For the text-containing cell, return its midpoint in [x, y] coordinate format. 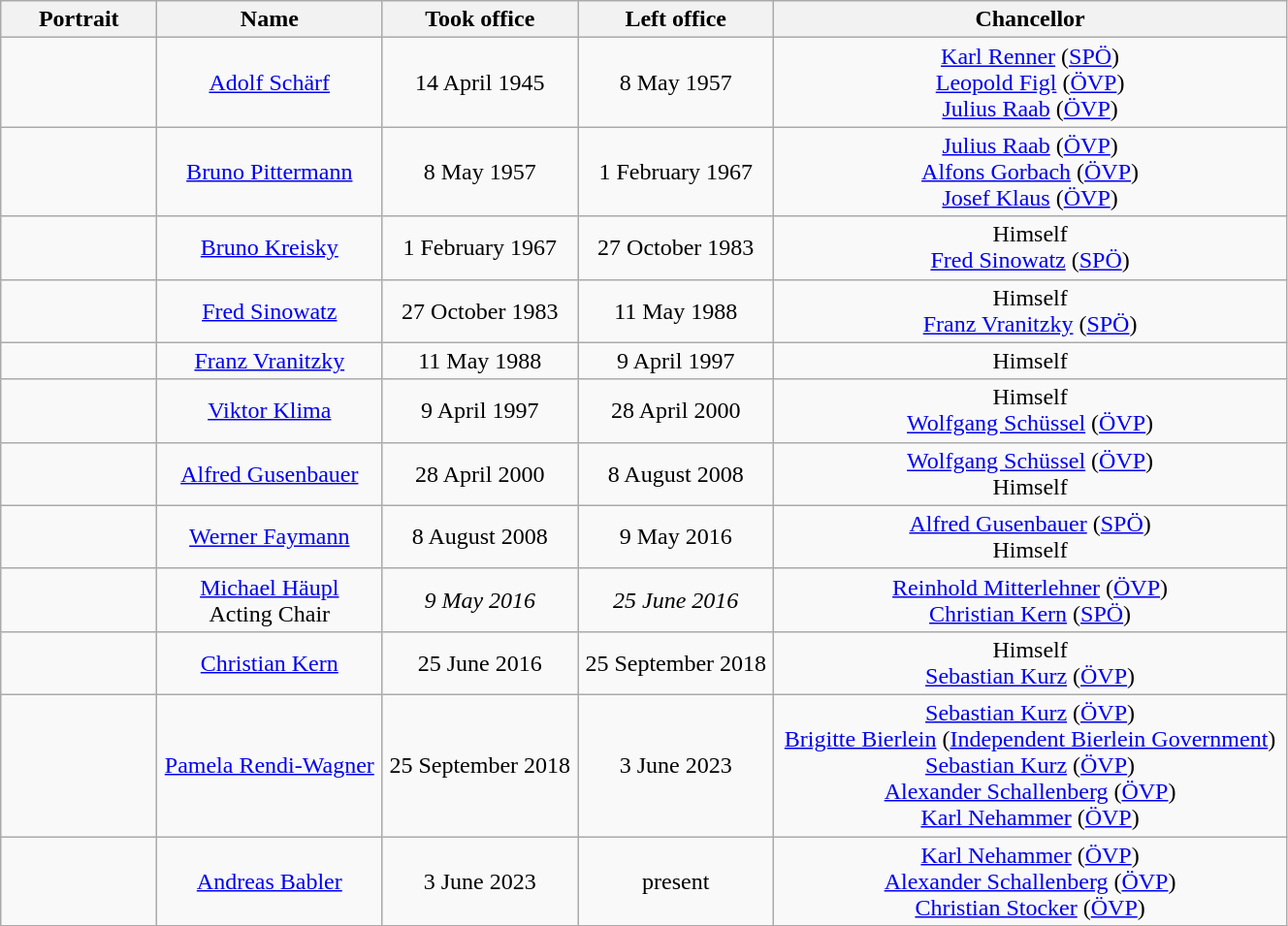
Himself Fred Sinowatz (SPÖ) [1030, 248]
Adolf Schärf [270, 82]
Portrait [80, 19]
Name [270, 19]
Karl Renner (SPÖ) Leopold Figl (ÖVP) Julius Raab (ÖVP) [1030, 82]
Andreas Babler [270, 880]
Took office [480, 19]
Alfred Gusenbauer [270, 473]
Franz Vranitzky [270, 361]
Alfred Gusenbauer (SPÖ) Himself [1030, 537]
Bruno Pittermann [270, 172]
Reinhold Mitterlehner (ÖVP) Christian Kern (SPÖ) [1030, 599]
Wolfgang Schüssel (ÖVP) Himself [1030, 473]
14 April 1945 [480, 82]
Bruno Kreisky [270, 248]
Werner Faymann [270, 537]
Christian Kern [270, 663]
Chancellor [1030, 19]
Himself Sebastian Kurz (ÖVP) [1030, 663]
HimselfWolfgang Schüssel (ÖVP) [1030, 411]
Julius Raab (ÖVP) Alfons Gorbach (ÖVP) Josef Klaus (ÖVP) [1030, 172]
Fred Sinowatz [270, 310]
Left office [676, 19]
present [676, 880]
Sebastian Kurz (ÖVP) Brigitte Bierlein (Independent Bierlein Government) Sebastian Kurz (ÖVP) Alexander Schallenberg (ÖVP) Karl Nehammer (ÖVP) [1030, 765]
Viktor Klima [270, 411]
Himself [1030, 361]
Karl Nehammer (ÖVP)Alexander Schallenberg (ÖVP)Christian Stocker (ÖVP) [1030, 880]
Michael Häupl Acting Chair [270, 599]
Himself Franz Vranitzky (SPÖ) [1030, 310]
Pamela Rendi-Wagner [270, 765]
